For the text-containing cell, return its midpoint in [x, y] coordinate format. 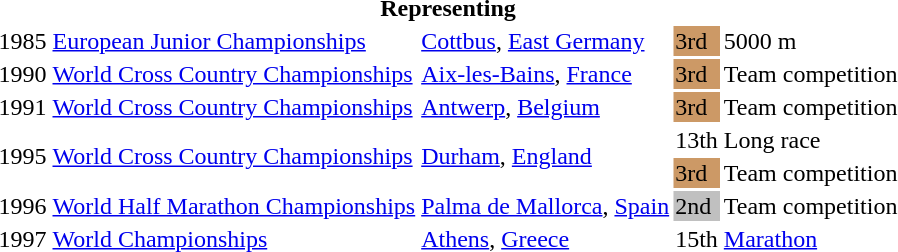
Palma de Mallorca, Spain [546, 206]
2nd [697, 206]
Durham, England [546, 156]
World Half Marathon Championships [234, 206]
Cottbus, East Germany [546, 41]
13th [697, 140]
European Junior Championships [234, 41]
Antwerp, Belgium [546, 107]
Aix-les-Bains, France [546, 74]
